Pinpoint the cell where the given text exists, returning its (X, Y) midpoint coordinate. 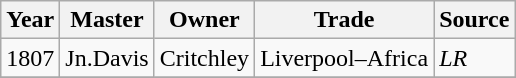
Source (474, 20)
Liverpool–Africa (344, 58)
LR (474, 58)
Jn.Davis (107, 58)
1807 (30, 58)
Trade (344, 20)
Owner (204, 20)
Master (107, 20)
Year (30, 20)
Critchley (204, 58)
